From the cell containing the given text, extract its center point as [x, y] coordinate. 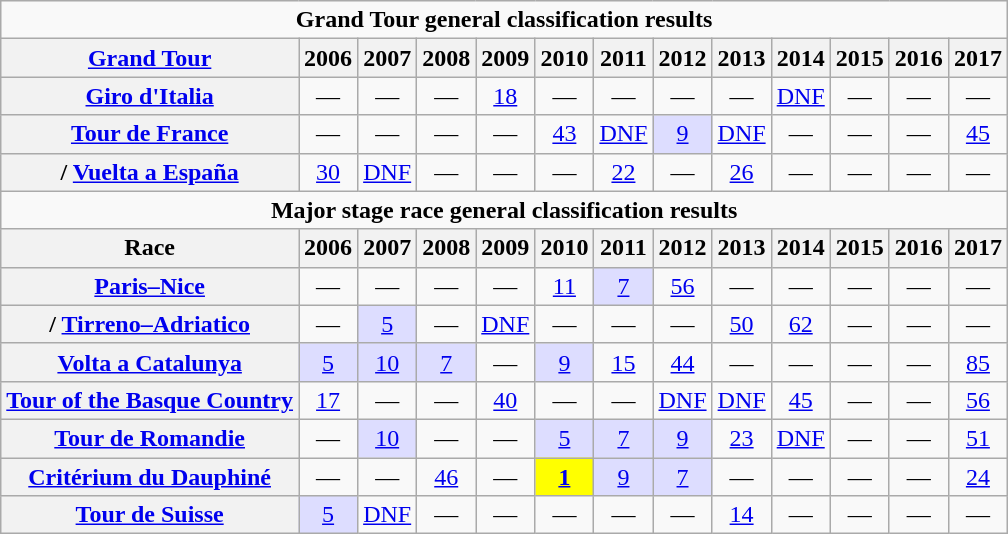
Grand Tour general classification results [504, 20]
44 [682, 362]
24 [978, 477]
Paris–Nice [150, 286]
50 [742, 324]
Critérium du Dauphiné [150, 477]
51 [978, 438]
Giro d'Italia [150, 96]
Tour de Suisse [150, 515]
23 [742, 438]
1 [564, 477]
62 [800, 324]
40 [506, 400]
30 [328, 172]
Tour de France [150, 134]
Tour de Romandie [150, 438]
/ Vuelta a España [150, 172]
22 [624, 172]
Grand Tour [150, 58]
46 [446, 477]
/ Tirreno–Adriatico [150, 324]
Major stage race general classification results [504, 210]
15 [624, 362]
85 [978, 362]
Tour of the Basque Country [150, 400]
26 [742, 172]
17 [328, 400]
14 [742, 515]
Volta a Catalunya [150, 362]
Race [150, 248]
18 [506, 96]
43 [564, 134]
11 [564, 286]
